Identify which cell holds the provided text, then report its [X, Y] central coordinate. 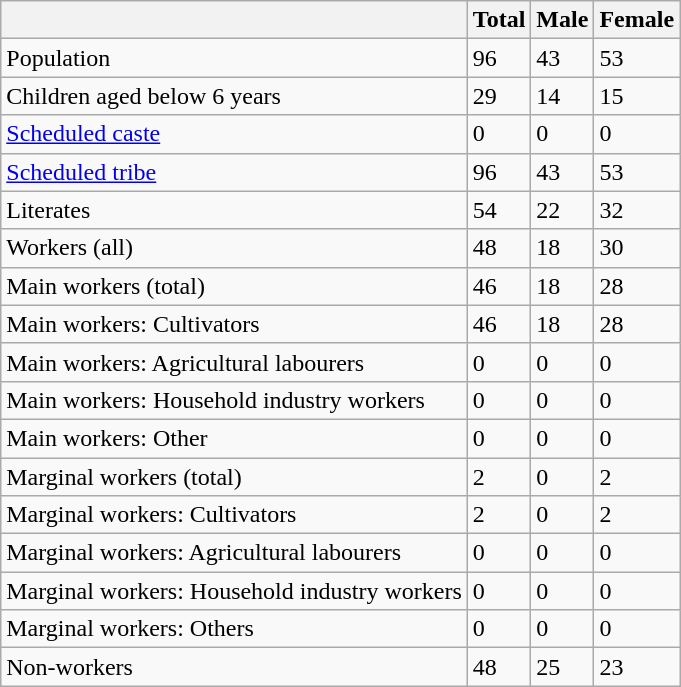
23 [637, 667]
Workers (all) [234, 248]
Non-workers [234, 667]
Literates [234, 210]
Main workers: Cultivators [234, 324]
54 [499, 210]
Children aged below 6 years [234, 96]
Marginal workers: Cultivators [234, 515]
Marginal workers: Others [234, 629]
Main workers: Other [234, 438]
Main workers: Agricultural labourers [234, 362]
30 [637, 248]
15 [637, 96]
Male [562, 20]
Population [234, 58]
Total [499, 20]
29 [499, 96]
Female [637, 20]
Marginal workers: Agricultural labourers [234, 553]
Main workers: Household industry workers [234, 400]
Marginal workers: Household industry workers [234, 591]
Scheduled caste [234, 134]
Main workers (total) [234, 286]
Marginal workers (total) [234, 477]
22 [562, 210]
Scheduled tribe [234, 172]
25 [562, 667]
32 [637, 210]
14 [562, 96]
